For the text-containing cell, return its midpoint in [X, Y] coordinate format. 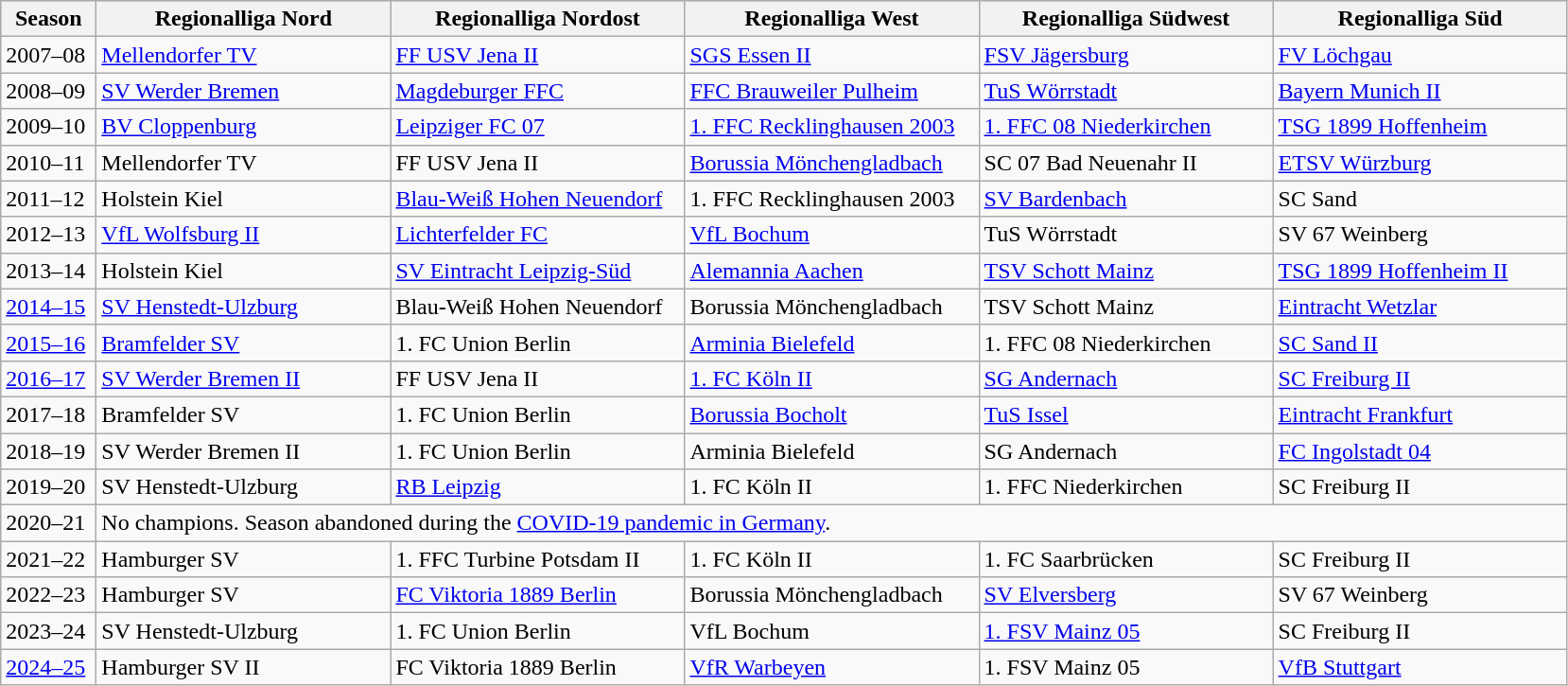
SV Eintracht Leipzig-Süd [537, 271]
Magdeburger FFC [537, 91]
Lichterfelder FC [537, 235]
Regionalliga Süd [1420, 19]
No champions. Season abandoned during the COVID-19 pandemic in Germany. [832, 523]
Eintracht Wetzlar [1420, 307]
2015–16 [49, 343]
1. FC Saarbrücken [1125, 559]
2012–13 [49, 235]
RB Leipzig [537, 487]
2021–22 [49, 559]
2014–15 [49, 307]
Regionalliga Nordost [537, 19]
2022–23 [49, 595]
SV Elversberg [1125, 595]
FFC Brauweiler Pulheim [832, 91]
Borussia Bocholt [832, 414]
Season [49, 19]
ETSV Würzburg [1420, 163]
SC Sand [1420, 199]
2023–24 [49, 631]
Regionalliga West [832, 19]
2018–19 [49, 451]
TSG 1899 Hoffenheim II [1420, 271]
2008–09 [49, 91]
FSV Jägersburg [1125, 55]
2009–10 [49, 127]
FC Ingolstadt 04 [1420, 451]
2007–08 [49, 55]
BV Cloppenburg [244, 127]
2010–11 [49, 163]
Regionalliga Südwest [1125, 19]
2019–20 [49, 487]
Alemannia Aachen [832, 271]
Regionalliga Nord [244, 19]
Eintracht Frankfurt [1420, 414]
TuS Issel [1125, 414]
TSG 1899 Hoffenheim [1420, 127]
VfR Warbeyen [832, 667]
SV Bardenbach [1125, 199]
SV Werder Bremen [244, 91]
FV Löchgau [1420, 55]
VfB Stuttgart [1420, 667]
2024–25 [49, 667]
2013–14 [49, 271]
Bayern Munich II [1420, 91]
VfL Wolfsburg II [244, 235]
SGS Essen II [832, 55]
Hamburger SV II [244, 667]
SC 07 Bad Neuenahr II [1125, 163]
2011–12 [49, 199]
1. FFC Turbine Potsdam II [537, 559]
1. FFC Niederkirchen [1125, 487]
2016–17 [49, 378]
2017–18 [49, 414]
2020–21 [49, 523]
SC Sand II [1420, 343]
Leipziger FC 07 [537, 127]
